Provide the (x, y) coordinate of the cell's center where the given text is located.  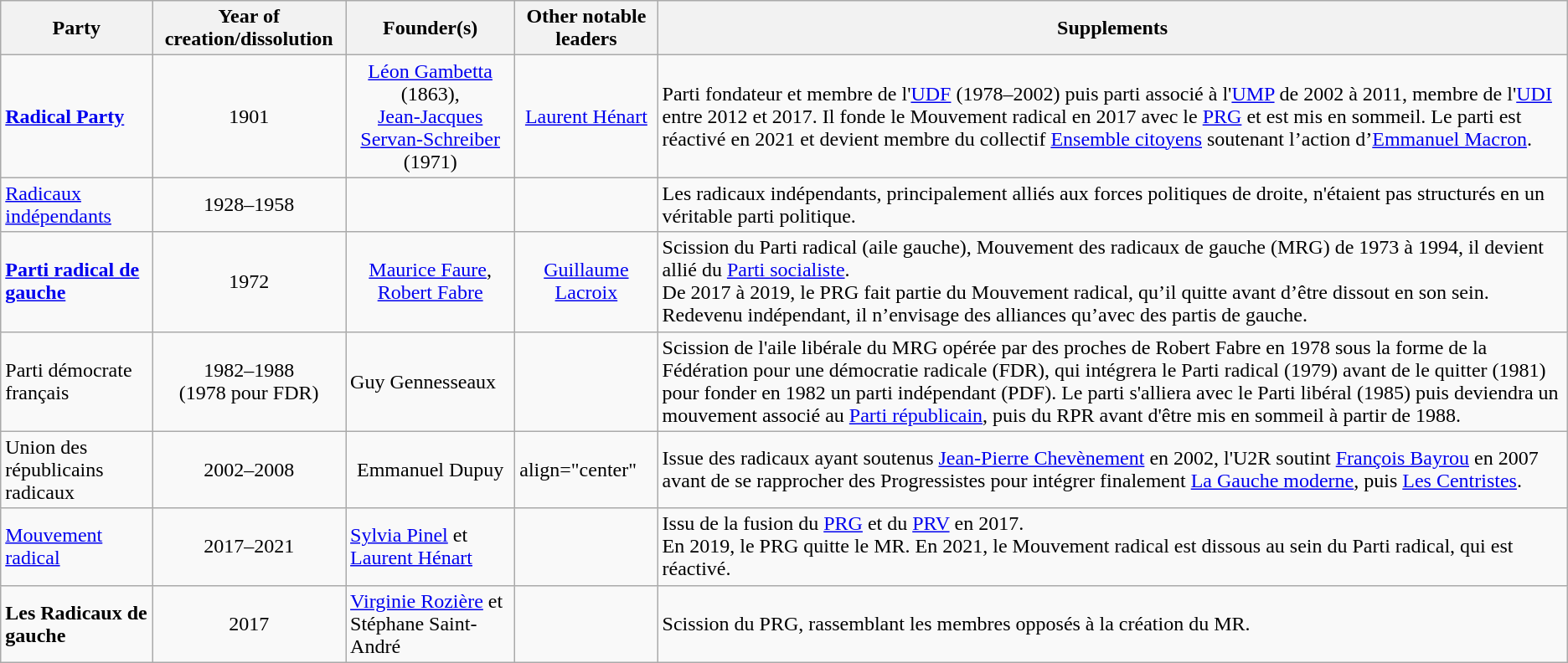
Party (77, 28)
Guillaume Lacroix (586, 281)
Year of creation/dissolution (250, 28)
Virginie Rozière et Stéphane Saint-André (431, 624)
Supplements (1112, 28)
Laurent Hénart (586, 116)
Emmanuel Dupuy (431, 470)
Radicaux indépendants (77, 204)
Les Radicaux de gauche (77, 624)
1972 (250, 281)
2002–2008 (250, 470)
Union des républicains radicaux (77, 470)
Parti radical de gauche (77, 281)
Mouvement radical (77, 547)
Sylvia Pinel et Laurent Hénart (431, 547)
1982–1988(1978 pour FDR) (250, 382)
Maurice Faure, Robert Fabre (431, 281)
Parti démocrate français (77, 382)
align="center" (586, 470)
Scission du PRG, rassemblant les membres opposés à la création du MR. (1112, 624)
Léon Gambetta (1863),Jean-Jacques Servan-Schreiber (1971) (431, 116)
1928–1958 (250, 204)
2017–2021 (250, 547)
Other notable leaders (586, 28)
Les radicaux indépendants, principalement alliés aux forces politiques de droite, n'étaient pas structurés en un véritable parti politique. (1112, 204)
Guy Gennesseaux (431, 382)
2017 (250, 624)
1901 (250, 116)
Founder(s) (431, 28)
Radical Party (77, 116)
